Search for the cell housing the specified text and yield its (X, Y) center coordinate. 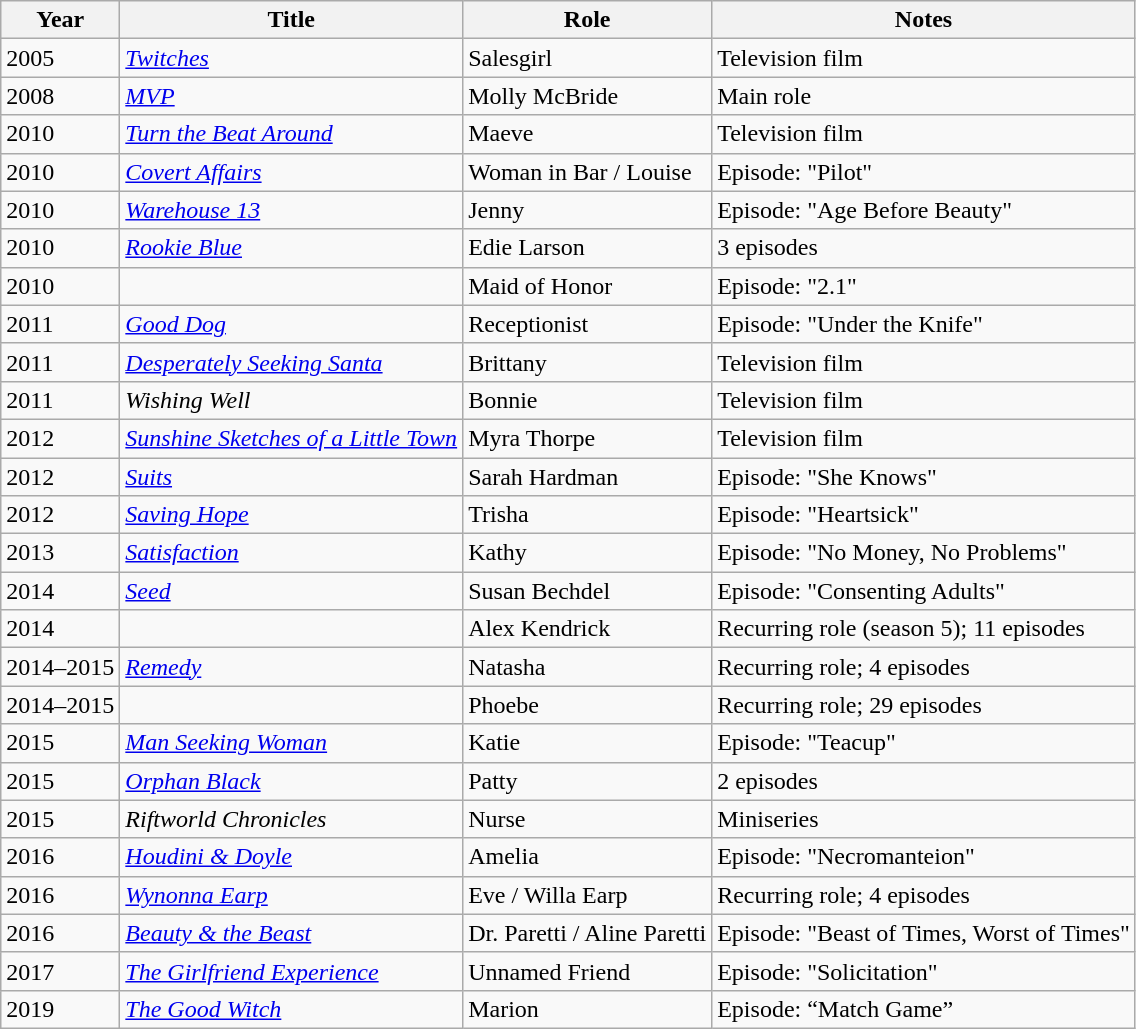
Sunshine Sketches of a Little Town (292, 438)
Eve / Willa Earp (588, 895)
Unnamed Friend (588, 971)
Episode: "Pilot" (924, 172)
Natasha (588, 667)
Rookie Blue (292, 248)
Notes (924, 20)
The Girlfriend Experience (292, 971)
Kathy (588, 553)
Marion (588, 1009)
Main role (924, 96)
Seed (292, 591)
2 episodes (924, 781)
Episode: "No Money, No Problems" (924, 553)
Molly McBride (588, 96)
Brittany (588, 362)
2008 (60, 96)
Wishing Well (292, 400)
Sarah Hardman (588, 477)
Twitches (292, 58)
2017 (60, 971)
Man Seeking Woman (292, 743)
Jenny (588, 210)
Episode: “Match Game” (924, 1009)
Alex Kendrick (588, 629)
Good Dog (292, 324)
Episode: "She Knows" (924, 477)
Susan Bechdel (588, 591)
Remedy (292, 667)
Orphan Black (292, 781)
Saving Hope (292, 515)
Riftworld Chronicles (292, 819)
Episode: "Heartsick" (924, 515)
Role (588, 20)
Maeve (588, 134)
Title (292, 20)
2019 (60, 1009)
Beauty & the Beast (292, 933)
Receptionist (588, 324)
Suits (292, 477)
Houdini & Doyle (292, 857)
Katie (588, 743)
Turn the Beat Around (292, 134)
Miniseries (924, 819)
2013 (60, 553)
Satisfaction (292, 553)
Amelia (588, 857)
Episode: "Solicitation" (924, 971)
The Good Witch (292, 1009)
MVP (292, 96)
Myra Thorpe (588, 438)
Episode: "Necromanteion" (924, 857)
Recurring role (season 5); 11 episodes (924, 629)
Desperately Seeking Santa (292, 362)
Episode: "Age Before Beauty" (924, 210)
2005 (60, 58)
Phoebe (588, 705)
Patty (588, 781)
Year (60, 20)
Episode: "Under the Knife" (924, 324)
Woman in Bar / Louise (588, 172)
Episode: "Beast of Times, Worst of Times" (924, 933)
Maid of Honor (588, 286)
Edie Larson (588, 248)
Warehouse 13 (292, 210)
Dr. Paretti / Aline Paretti (588, 933)
Trisha (588, 515)
Recurring role; 29 episodes (924, 705)
Bonnie (588, 400)
Nurse (588, 819)
Covert Affairs (292, 172)
Salesgirl (588, 58)
Episode: "Teacup" (924, 743)
Episode: "Consenting Adults" (924, 591)
Episode: "2.1" (924, 286)
3 episodes (924, 248)
Wynonna Earp (292, 895)
